Output the (X, Y) coordinate of the center of the cell containing the given text.  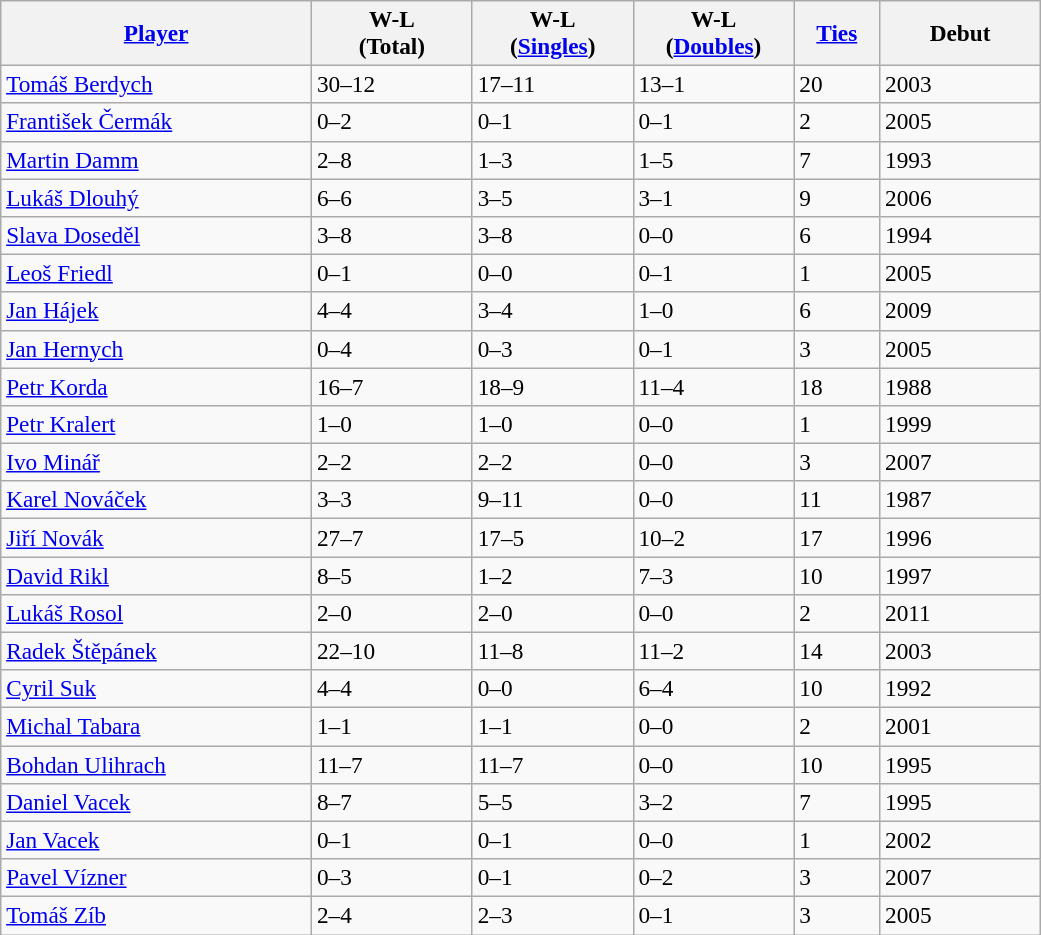
11 (837, 500)
17–5 (552, 537)
13–1 (714, 84)
22–10 (392, 651)
Lukáš Rosol (156, 613)
6–4 (714, 689)
Petr Kralert (156, 424)
Tomáš Zíb (156, 915)
Slava Doseděl (156, 235)
Leoš Friedl (156, 273)
1–2 (552, 575)
Jan Hájek (156, 311)
1994 (960, 235)
1993 (960, 160)
9–11 (552, 500)
Petr Korda (156, 386)
17–11 (552, 84)
Ties (837, 32)
3–1 (714, 197)
2002 (960, 840)
6–6 (392, 197)
30–12 (392, 84)
Ivo Minář (156, 462)
W-L(Singles) (552, 32)
1997 (960, 575)
David Rikl (156, 575)
2–8 (392, 160)
3–4 (552, 311)
1987 (960, 500)
2001 (960, 726)
8–5 (392, 575)
Lukáš Dlouhý (156, 197)
0–4 (392, 349)
Martin Damm (156, 160)
3–2 (714, 802)
1988 (960, 386)
11–8 (552, 651)
2–3 (552, 915)
16–7 (392, 386)
Jan Hernych (156, 349)
18 (837, 386)
5–5 (552, 802)
2011 (960, 613)
14 (837, 651)
Player (156, 32)
Karel Nováček (156, 500)
10–2 (714, 537)
18–9 (552, 386)
2006 (960, 197)
1–3 (552, 160)
17 (837, 537)
Bohdan Ulihrach (156, 764)
Cyril Suk (156, 689)
W-L(Doubles) (714, 32)
8–7 (392, 802)
František Čermák (156, 122)
W-L(Total) (392, 32)
1999 (960, 424)
2009 (960, 311)
20 (837, 84)
1996 (960, 537)
9 (837, 197)
Jiří Novák (156, 537)
7–3 (714, 575)
Michal Tabara (156, 726)
Pavel Vízner (156, 877)
11–4 (714, 386)
11–2 (714, 651)
1–5 (714, 160)
Tomáš Berdych (156, 84)
Jan Vacek (156, 840)
Debut (960, 32)
Daniel Vacek (156, 802)
2–4 (392, 915)
3–3 (392, 500)
3–5 (552, 197)
Radek Štěpánek (156, 651)
27–7 (392, 537)
1992 (960, 689)
